Pinpoint the cell where the given text exists, returning its (x, y) midpoint coordinate. 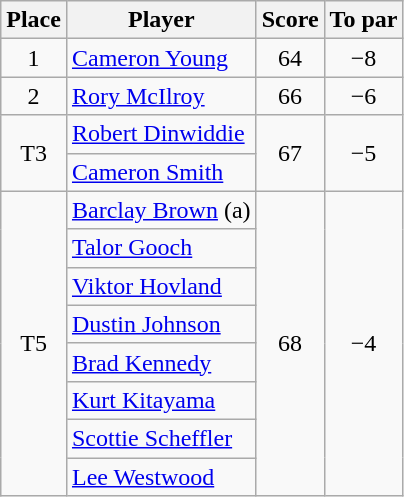
68 (290, 343)
Barclay Brown (a) (161, 210)
1 (34, 58)
Cameron Smith (161, 172)
−8 (364, 58)
Robert Dinwiddie (161, 134)
64 (290, 58)
T5 (34, 343)
Score (290, 20)
Brad Kennedy (161, 362)
−5 (364, 153)
Cameron Young (161, 58)
67 (290, 153)
To par (364, 20)
Rory McIlroy (161, 96)
Talor Gooch (161, 248)
Place (34, 20)
Lee Westwood (161, 477)
T3 (34, 153)
Kurt Kitayama (161, 400)
−6 (364, 96)
2 (34, 96)
Player (161, 20)
−4 (364, 343)
Scottie Scheffler (161, 438)
Viktor Hovland (161, 286)
66 (290, 96)
Dustin Johnson (161, 324)
